Search for the cell housing the specified text and yield its [x, y] center coordinate. 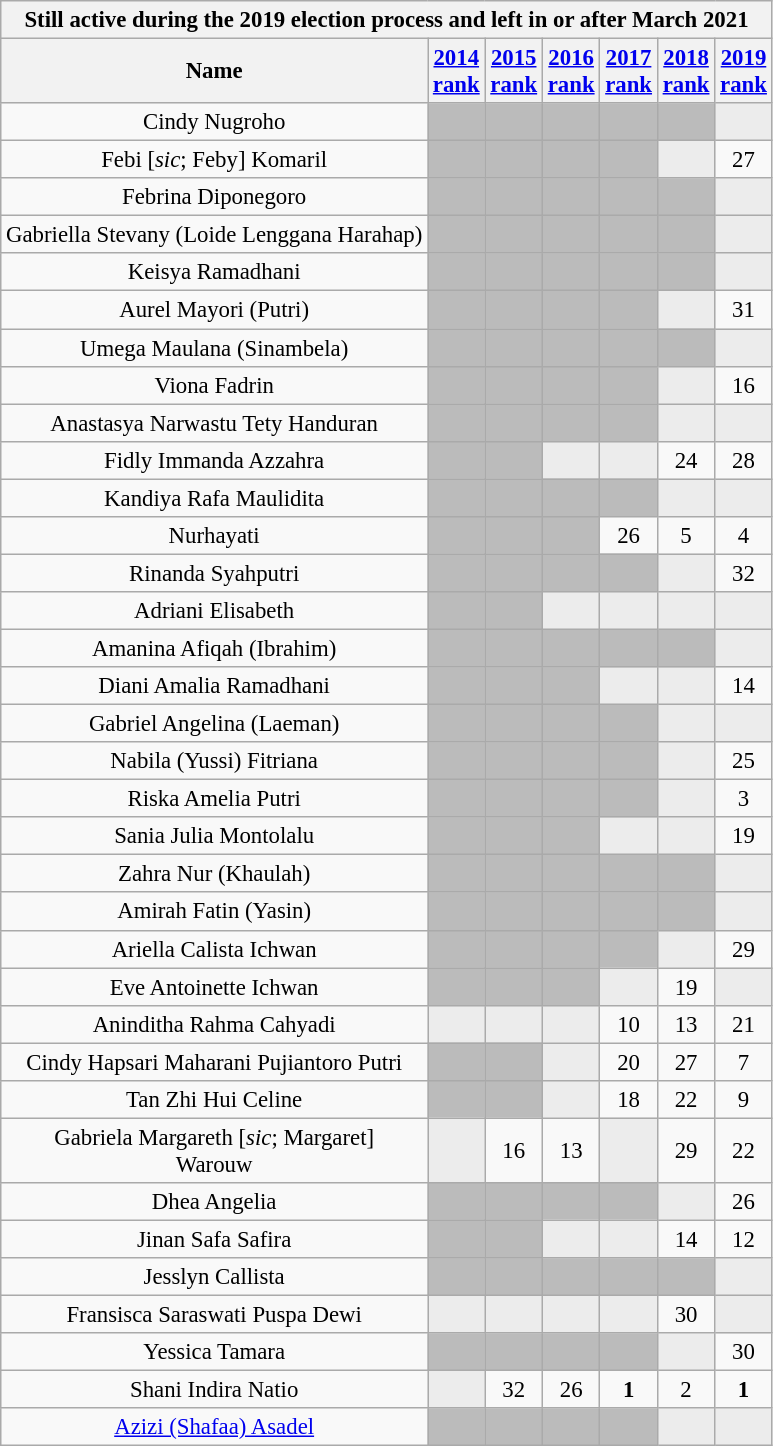
18 [628, 1100]
Still active during the 2019 election process and left in or after March 2021 [386, 20]
2017rank [628, 72]
2016rank [570, 72]
Gabriel Angelina (Laeman) [214, 724]
5 [686, 536]
31 [744, 310]
Amirah Fatin (Yasin) [214, 912]
3 [744, 799]
Keisya Ramadhani [214, 273]
24 [686, 460]
Febrina Diponegoro [214, 197]
Kandiya Rafa Maulidita [214, 498]
2018rank [686, 72]
Cindy Nugroho [214, 122]
Name [214, 72]
Riska Amelia Putri [214, 799]
2015rank [514, 72]
Jinan Safa Safira [214, 1239]
Gabriela Margareth [sic; Margaret]Warouw [214, 1150]
20 [628, 1062]
Dhea Angelia [214, 1202]
12 [744, 1239]
Diani Amalia Ramadhani [214, 686]
Rinanda Syahputri [214, 573]
Nurhayati [214, 536]
Yessica Tamara [214, 1352]
25 [744, 761]
Aninditha Rahma Cahyadi [214, 1024]
Cindy Hapsari Maharani Pujiantoro Putri [214, 1062]
Zahra Nur (Khaulah) [214, 874]
7 [744, 1062]
Gabriella Stevany (Loide Lenggana Harahap) [214, 235]
4 [744, 536]
Umega Maulana (Sinambela) [214, 348]
28 [744, 460]
Tan Zhi Hui Celine [214, 1100]
Sania Julia Montolalu [214, 836]
2 [686, 1390]
2019rank [744, 72]
Nabila (Yussi) Fitriana [214, 761]
10 [628, 1024]
Shani Indira Natio [214, 1390]
9 [744, 1100]
2014rank [456, 72]
21 [744, 1024]
Jesslyn Callista [214, 1277]
Adriani Elisabeth [214, 611]
Fidly Immanda Azzahra [214, 460]
Fransisca Saraswati Puspa Dewi [214, 1315]
Anastasya Narwastu Tety Handuran [214, 423]
Azizi (Shafaa) Asadel [214, 1427]
Febi [sic; Feby] Komaril [214, 160]
Amanina Afiqah (Ibrahim) [214, 648]
Viona Fadrin [214, 385]
Eve Antoinette Ichwan [214, 987]
Aurel Mayori (Putri) [214, 310]
Ariella Calista Ichwan [214, 949]
